Determine the (x, y) coordinate at the center of the cell enclosing the given text.  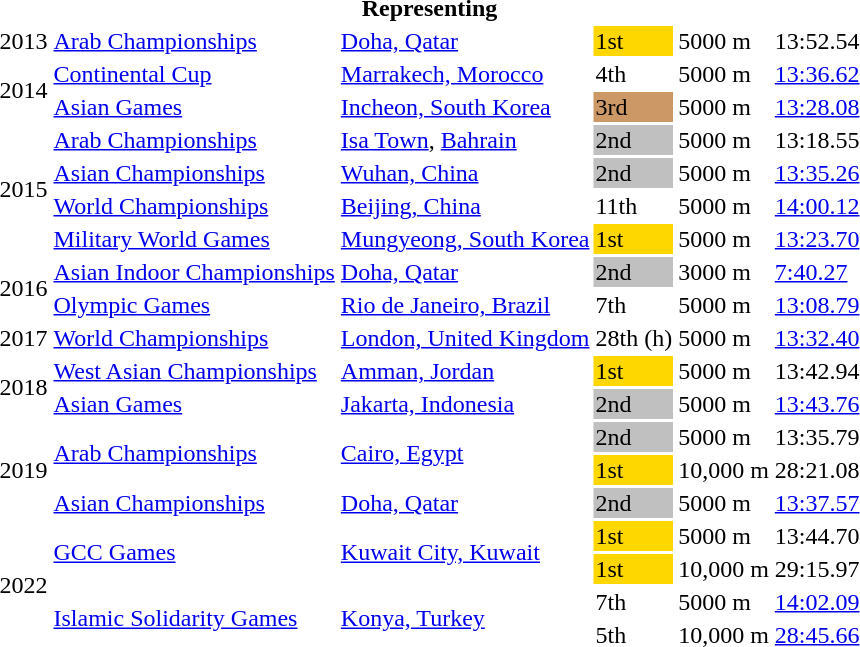
Jakarta, Indonesia (465, 404)
Rio de Janeiro, Brazil (465, 305)
Marrakech, Morocco (465, 74)
Wuhan, China (465, 173)
Amman, Jordan (465, 371)
Incheon, South Korea (465, 107)
Mungyeong, South Korea (465, 239)
Cairo, Egypt (465, 454)
London, United Kingdom (465, 338)
11th (634, 206)
Kuwait City, Kuwait (465, 552)
Continental Cup (194, 74)
28th (h) (634, 338)
Asian Indoor Championships (194, 272)
Beijing, China (465, 206)
4th (634, 74)
Isa Town, Bahrain (465, 140)
West Asian Championships (194, 371)
3000 m (724, 272)
Olympic Games (194, 305)
3rd (634, 107)
Military World Games (194, 239)
GCC Games (194, 552)
